Provide the [x, y] coordinate of the cell's center where the given text is located.  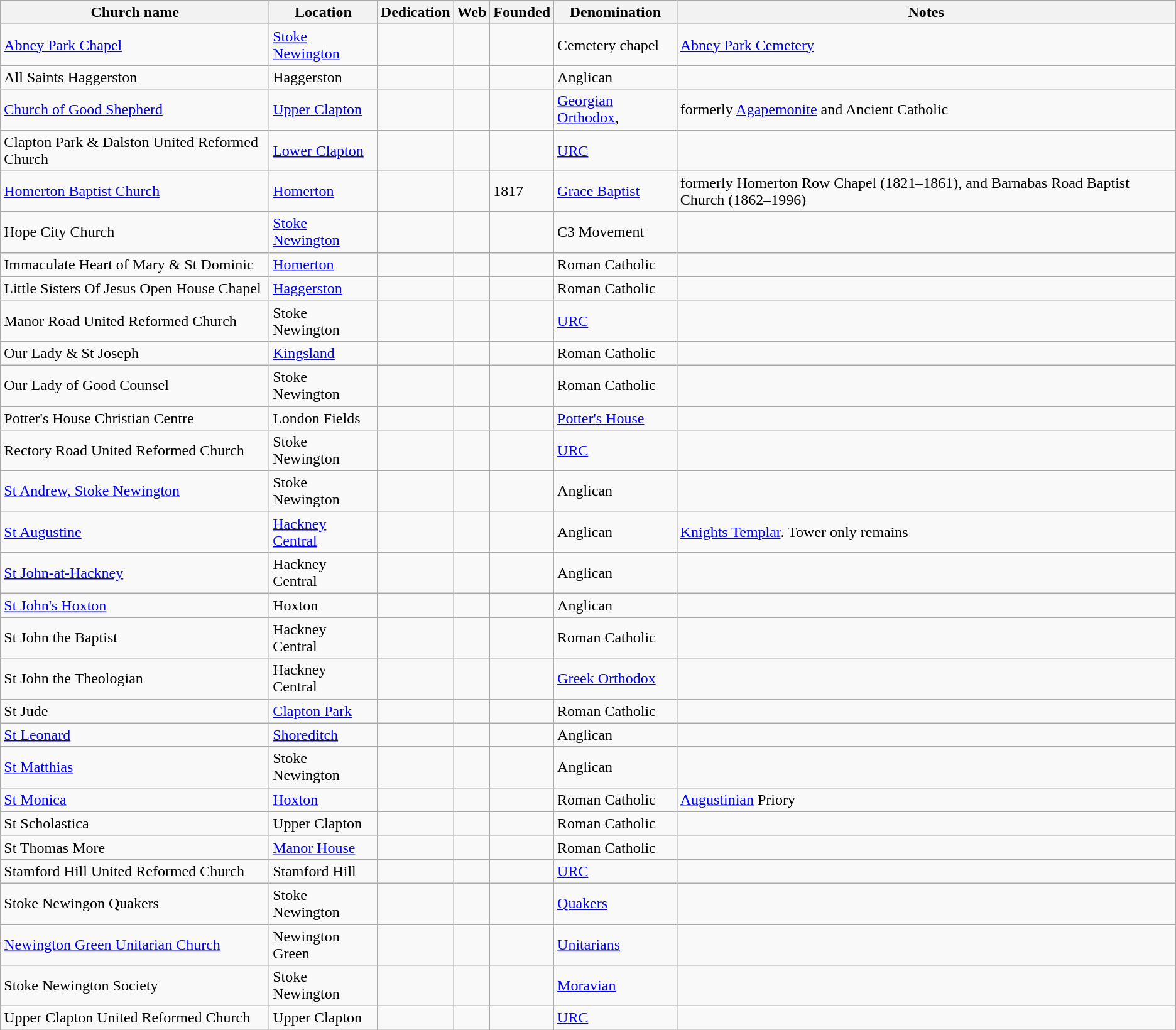
St Monica [135, 800]
Knights Templar. Tower only remains [926, 533]
St Andrew, Stoke Newington [135, 491]
Newington Green [324, 945]
Stoke Newington Society [135, 986]
Our Lady of Good Counsel [135, 386]
Church name [135, 13]
Homerton Baptist Church [135, 191]
Location [324, 13]
Manor Road United Reformed Church [135, 320]
St Thomas More [135, 847]
St John the Baptist [135, 638]
St John the Theologian [135, 678]
Moravian [616, 986]
Augustinian Priory [926, 800]
Notes [926, 13]
Georgian Orthodox, [616, 109]
St Jude [135, 711]
Denomination [616, 13]
formerly Agapemonite and Ancient Catholic [926, 109]
St Leonard [135, 735]
St Augustine [135, 533]
Our Lady & St Joseph [135, 353]
Potter's House [616, 418]
Rectory Road United Reformed Church [135, 451]
Web [472, 13]
formerly Homerton Row Chapel (1821–1861), and Barnabas Road Baptist Church (1862–1996) [926, 191]
Cemetery chapel [616, 45]
Hope City Church [135, 232]
London Fields [324, 418]
Dedication [415, 13]
Abney Park Cemetery [926, 45]
Stamford Hill [324, 871]
Abney Park Chapel [135, 45]
Clapton Park [324, 711]
Church of Good Shepherd [135, 109]
Stamford Hill United Reformed Church [135, 871]
1817 [522, 191]
Kingsland [324, 353]
Founded [522, 13]
St John-at-Hackney [135, 573]
C3 Movement [616, 232]
Upper Clapton United Reformed Church [135, 1018]
Newington Green Unitarian Church [135, 945]
Lower Clapton [324, 151]
Clapton Park & Dalston United Reformed Church [135, 151]
Little Sisters Of Jesus Open House Chapel [135, 288]
Stoke Newingon Quakers [135, 903]
St Scholastica [135, 823]
Greek Orthodox [616, 678]
Shoreditch [324, 735]
All Saints Haggerston [135, 77]
Unitarians [616, 945]
Quakers [616, 903]
Manor House [324, 847]
Immaculate Heart of Mary & St Dominic [135, 264]
Grace Baptist [616, 191]
St Matthias [135, 767]
St John's Hoxton [135, 605]
Potter's House Christian Centre [135, 418]
